Find where the given text appears and provide that cell's center as [X, Y] coordinate. 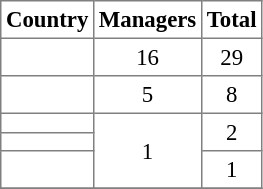
29 [231, 57]
8 [231, 95]
Total [231, 20]
16 [148, 57]
Managers [148, 20]
5 [148, 95]
Country [48, 20]
2 [231, 132]
